Capture the cell that displays the provided text and extract its (X, Y) central coordinate. 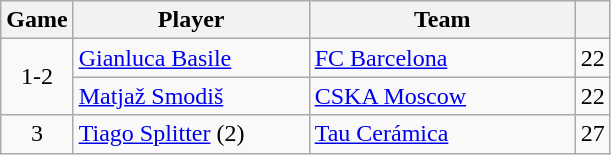
Tau Cerámica (442, 134)
1-2 (37, 77)
Gianluca Basile (191, 58)
CSKA Moscow (442, 96)
Player (191, 20)
Matjaž Smodiš (191, 96)
Team (442, 20)
27 (592, 134)
3 (37, 134)
Game (37, 20)
FC Barcelona (442, 58)
Tiago Splitter (2) (191, 134)
